From the cell containing the given text, extract its center point as (X, Y) coordinate. 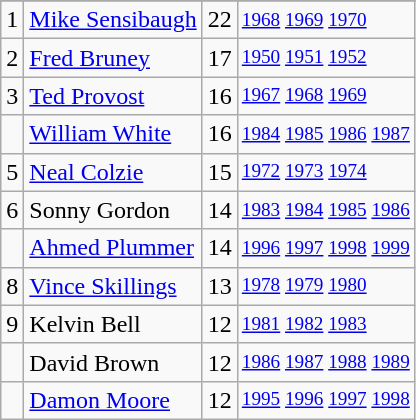
1996 1997 1998 1999 (326, 248)
22 (220, 20)
1972 1973 1974 (326, 172)
1978 1979 1980 (326, 286)
1995 1996 1997 1998 (326, 400)
Neal Colzie (113, 172)
13 (220, 286)
17 (220, 58)
David Brown (113, 362)
6 (12, 210)
Sonny Gordon (113, 210)
1984 1985 1986 1987 (326, 134)
1950 1951 1952 (326, 58)
9 (12, 324)
1983 1984 1985 1986 (326, 210)
Kelvin Bell (113, 324)
Damon Moore (113, 400)
William White (113, 134)
5 (12, 172)
1986 1987 1988 1989 (326, 362)
15 (220, 172)
Fred Bruney (113, 58)
1981 1982 1983 (326, 324)
3 (12, 96)
2 (12, 58)
Vince Skillings (113, 286)
1968 1969 1970 (326, 20)
1 (12, 20)
1967 1968 1969 (326, 96)
8 (12, 286)
Ahmed Plummer (113, 248)
Mike Sensibaugh (113, 20)
Ted Provost (113, 96)
